Provide the [X, Y] coordinate of the cell's center where the given text is located.  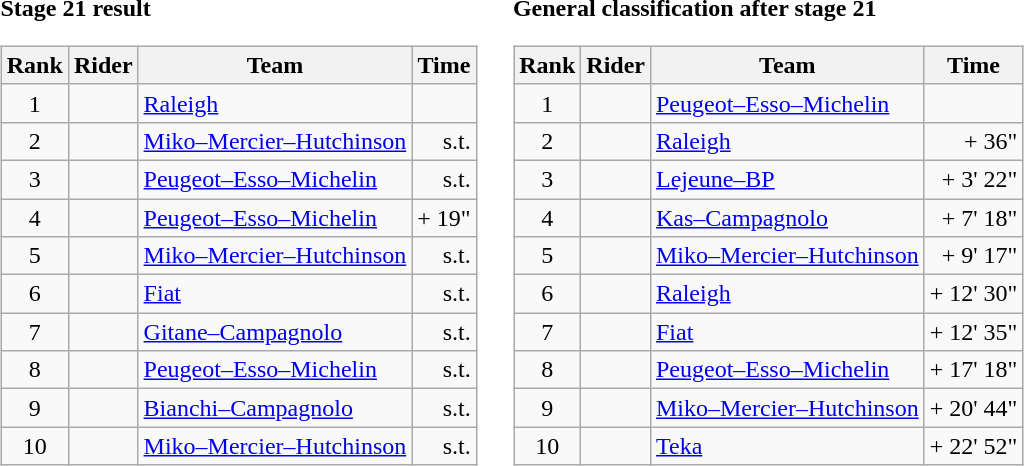
+ 12' 35" [974, 332]
+ 9' 17" [974, 256]
Lejeune–BP [787, 179]
+ 12' 30" [974, 294]
+ 3' 22" [974, 179]
+ 7' 18" [974, 217]
+ 22' 52" [974, 446]
+ 36" [974, 141]
+ 17' 18" [974, 370]
Kas–Campagnolo [787, 217]
Gitane–Campagnolo [275, 332]
Teka [787, 446]
+ 19" [444, 217]
+ 20' 44" [974, 408]
Bianchi–Campagnolo [275, 408]
